Detect which cell encompasses the target text, then output its (x, y) center coordinate. 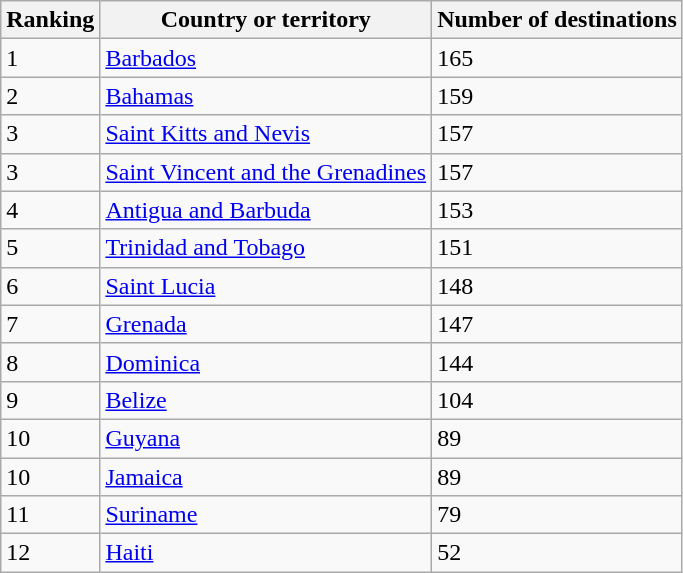
Haiti (266, 553)
Ranking (50, 20)
144 (558, 362)
8 (50, 362)
5 (50, 248)
Bahamas (266, 96)
147 (558, 324)
Saint Vincent and the Grenadines (266, 172)
148 (558, 286)
Guyana (266, 438)
104 (558, 400)
Belize (266, 400)
Trinidad and Tobago (266, 248)
12 (50, 553)
9 (50, 400)
Suriname (266, 515)
2 (50, 96)
165 (558, 58)
Grenada (266, 324)
6 (50, 286)
Country or territory (266, 20)
79 (558, 515)
Jamaica (266, 477)
151 (558, 248)
Number of destinations (558, 20)
Dominica (266, 362)
Antigua and Barbuda (266, 210)
159 (558, 96)
7 (50, 324)
1 (50, 58)
153 (558, 210)
4 (50, 210)
Saint Kitts and Nevis (266, 134)
Barbados (266, 58)
52 (558, 553)
11 (50, 515)
Saint Lucia (266, 286)
